Extract the (X, Y) coordinate from the center of the cell holding the provided text.  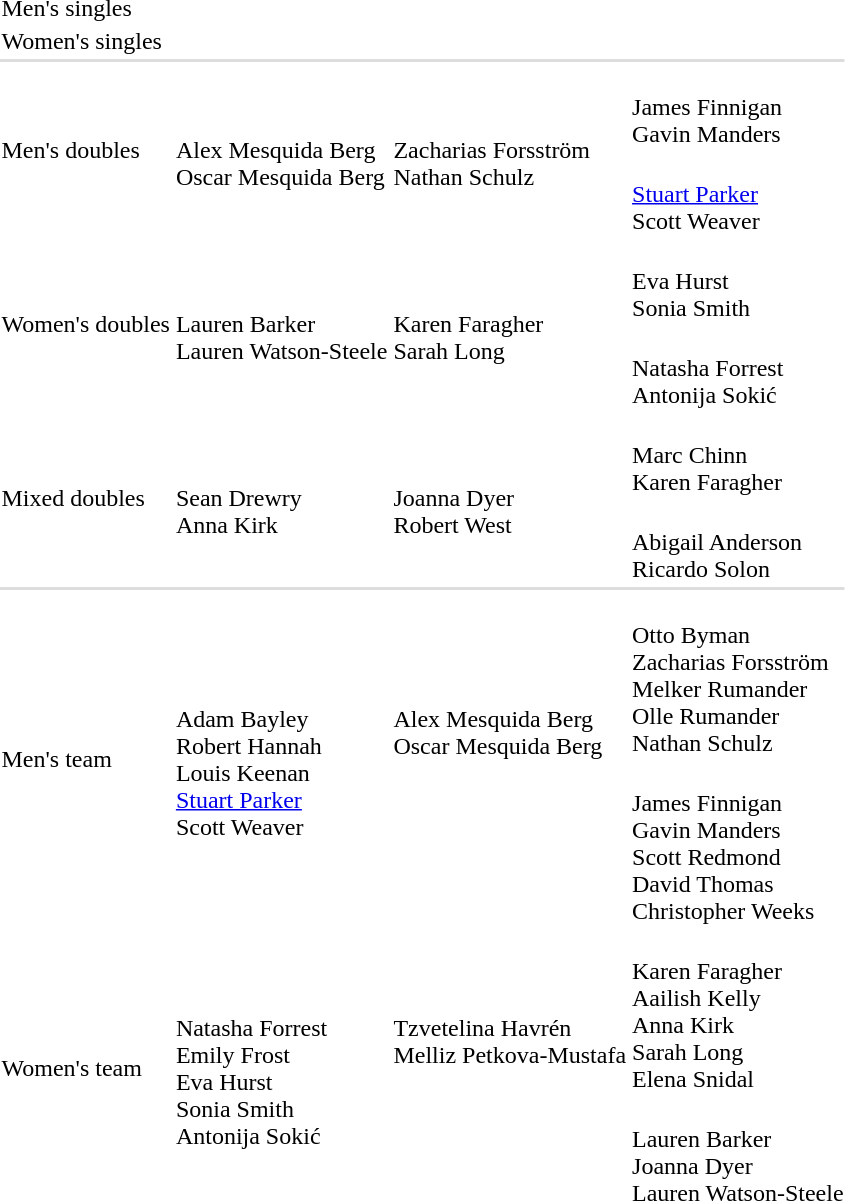
Sean Drewry Anna Kirk (282, 498)
Women's singles (86, 41)
Alex Mesquida Berg Oscar Mesquida Berg (282, 150)
Men's doubles (86, 150)
Joanna Dyer Robert West (510, 498)
Zacharias Forsström Nathan Schulz (510, 150)
Women's doubles (86, 324)
Men's team (86, 760)
Mixed doubles (86, 498)
Lauren Barker Lauren Watson-Steele (282, 324)
Alex Mesquida BergOscar Mesquida Berg (510, 760)
Karen Faragher Sarah Long (510, 324)
Adam BayleyRobert HannahLouis KeenanStuart ParkerScott Weaver (282, 760)
